Identify which cell holds the provided text, then report its (x, y) central coordinate. 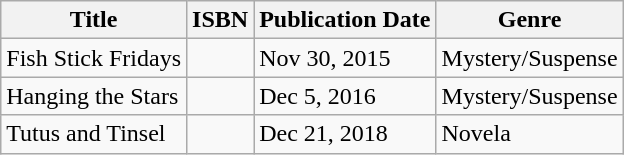
Fish Stick Fridays (94, 58)
Publication Date (345, 20)
Dec 21, 2018 (345, 134)
Genre (530, 20)
Novela (530, 134)
Hanging the Stars (94, 96)
Tutus and Tinsel (94, 134)
ISBN (220, 20)
Dec 5, 2016 (345, 96)
Title (94, 20)
Nov 30, 2015 (345, 58)
